Provide the (X, Y) coordinate of the cell's center where the given text is located.  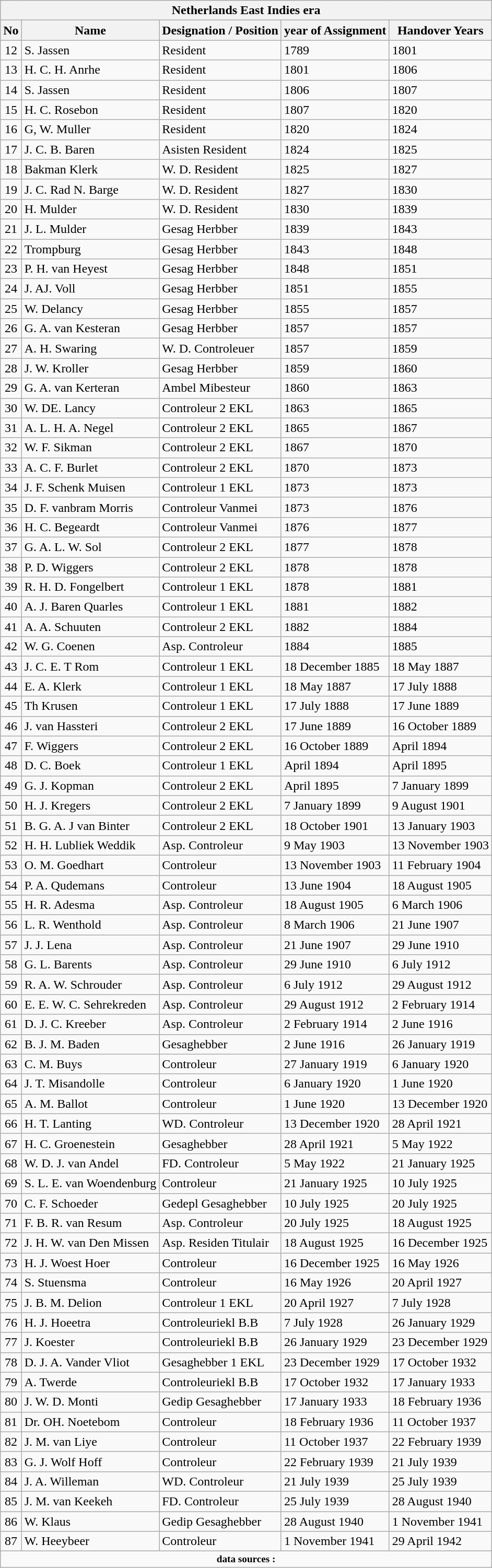
H. H. Lubliek Weddik (90, 845)
6 March 1906 (440, 905)
22 (11, 249)
16 (11, 130)
13 (11, 70)
69 (11, 1183)
71 (11, 1223)
A. M. Ballot (90, 1104)
41 (11, 627)
Ambel Mibesteur (220, 388)
39 (11, 587)
H. C. Groenestein (90, 1143)
B. G. A. J van Binter (90, 825)
D. C. Boek (90, 766)
R. A. W. Schrouder (90, 985)
H. J. Woest Hoer (90, 1263)
A. C. F. Burlet (90, 467)
Bakman Klerk (90, 169)
52 (11, 845)
G. L. Barents (90, 965)
80 (11, 1402)
65 (11, 1104)
P. D. Wiggers (90, 567)
14 (11, 90)
Asisten Resident (220, 149)
61 (11, 1024)
W. G. Coenen (90, 647)
J. J. Lena (90, 945)
21 (11, 229)
47 (11, 746)
Dr. OH. Noetebom (90, 1422)
18 December 1885 (335, 666)
Netherlands East Indies era (247, 10)
J. Koester (90, 1342)
9 August 1901 (440, 805)
G. A. van Kesteran (90, 329)
13 June 1904 (335, 885)
B. J. M. Baden (90, 1044)
85 (11, 1501)
58 (11, 965)
8 March 1906 (335, 925)
70 (11, 1203)
J. L. Mulder (90, 229)
24 (11, 289)
60 (11, 1004)
62 (11, 1044)
32 (11, 448)
51 (11, 825)
R. H. D. Fongelbert (90, 587)
G. A. L. W. Sol (90, 547)
J. A. Willeman (90, 1481)
23 (11, 269)
49 (11, 786)
J. van Hassteri (90, 726)
17 (11, 149)
W. Heeybeer (90, 1541)
No (11, 30)
W. D. J. van Andel (90, 1163)
J. F. Schenk Muisen (90, 487)
J. M. van Keekeh (90, 1501)
13 January 1903 (440, 825)
A. H. Swaring (90, 348)
37 (11, 547)
S. L. E. van Woendenburg (90, 1183)
33 (11, 467)
W. F. Sikman (90, 448)
68 (11, 1163)
G. J. Kopman (90, 786)
F. Wiggers (90, 746)
82 (11, 1442)
25 (11, 309)
J. T. Misandolle (90, 1084)
27 (11, 348)
45 (11, 706)
H. R. Adesma (90, 905)
78 (11, 1362)
H. Mulder (90, 209)
E. E. W. C. Sehrekreden (90, 1004)
H. J. Hoeetra (90, 1323)
44 (11, 686)
P. A. Qudemans (90, 885)
D. F. vanbram Morris (90, 507)
72 (11, 1243)
J. C. E. T Rom (90, 666)
D. J. C. Kreeber (90, 1024)
19 (11, 189)
Th Krusen (90, 706)
54 (11, 885)
28 (11, 368)
C. F. Schoeder (90, 1203)
18 (11, 169)
Gedepl Gesaghebber (220, 1203)
A. A. Schuuten (90, 627)
29 (11, 388)
H. T. Lanting (90, 1124)
42 (11, 647)
79 (11, 1382)
46 (11, 726)
G. J. Wolf Hoff (90, 1461)
S. Stuensma (90, 1283)
40 (11, 607)
1789 (335, 50)
Asp. Residen Titulair (220, 1243)
Handover Years (440, 30)
J. AJ. Voll (90, 289)
H. C. Begeardt (90, 527)
G. A. van Kerteran (90, 388)
L. R. Wenthold (90, 925)
J. W. Kroller (90, 368)
57 (11, 945)
A. Twerde (90, 1382)
9 May 1903 (335, 845)
26 January 1919 (440, 1044)
27 January 1919 (335, 1064)
38 (11, 567)
83 (11, 1461)
year of Assignment (335, 30)
J. M. van Liye (90, 1442)
J. W. D. Monti (90, 1402)
J. C. B. Baren (90, 149)
73 (11, 1263)
30 (11, 408)
67 (11, 1143)
29 April 1942 (440, 1541)
J. B. M. Delion (90, 1303)
Designation / Position (220, 30)
43 (11, 666)
F. B. R. van Resum (90, 1223)
C. M. Buys (90, 1064)
26 (11, 329)
J. C. Rad N. Barge (90, 189)
Trompburg (90, 249)
55 (11, 905)
86 (11, 1522)
Gesaghebber 1 EKL (220, 1362)
53 (11, 865)
84 (11, 1481)
59 (11, 985)
H. C. Rosebon (90, 110)
1885 (440, 647)
O. M. Goedhart (90, 865)
12 (11, 50)
A. J. Baren Quarles (90, 607)
G, W. Muller (90, 130)
81 (11, 1422)
76 (11, 1323)
E. A. Klerk (90, 686)
W. D. Controleuer (220, 348)
87 (11, 1541)
48 (11, 766)
63 (11, 1064)
W. Delancy (90, 309)
W. Klaus (90, 1522)
77 (11, 1342)
31 (11, 428)
64 (11, 1084)
74 (11, 1283)
P. H. van Heyest (90, 269)
J. H. W. van Den Missen (90, 1243)
34 (11, 487)
15 (11, 110)
D. J. A. Vander Vliot (90, 1362)
W. DE. Lancy (90, 408)
H. J. Kregers (90, 805)
66 (11, 1124)
35 (11, 507)
56 (11, 925)
20 (11, 209)
36 (11, 527)
75 (11, 1303)
11 February 1904 (440, 865)
data sources : (247, 1560)
Name (90, 30)
18 October 1901 (335, 825)
50 (11, 805)
H. C. H. Anrhe (90, 70)
A. L. H. A. Negel (90, 428)
